Scan for the cell matching the given text and deliver its [x, y] coordinate at center. 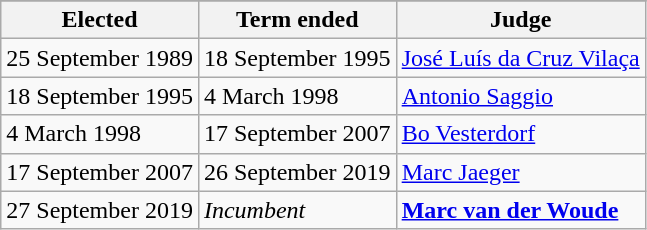
Incumbent [297, 210]
Marc van der Woude [520, 210]
José Luís da Cruz Vilaça [520, 58]
Marc Jaeger [520, 172]
Judge [520, 20]
Bo Vesterdorf [520, 134]
26 September 2019 [297, 172]
Elected [100, 20]
Term ended [297, 20]
25 September 1989 [100, 58]
27 September 2019 [100, 210]
Antonio Saggio [520, 96]
